Return the [X, Y] coordinate for the center point of the cell that contains the specified text.  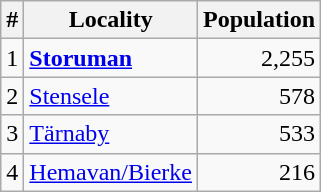
Tärnaby [111, 134]
Stensele [111, 96]
Locality [111, 20]
578 [258, 96]
216 [258, 172]
Population [258, 20]
1 [12, 58]
2 [12, 96]
Hemavan/Bierke [111, 172]
# [12, 20]
2,255 [258, 58]
533 [258, 134]
Storuman [111, 58]
4 [12, 172]
3 [12, 134]
